Find where the given text appears and provide that cell's center as [X, Y] coordinate. 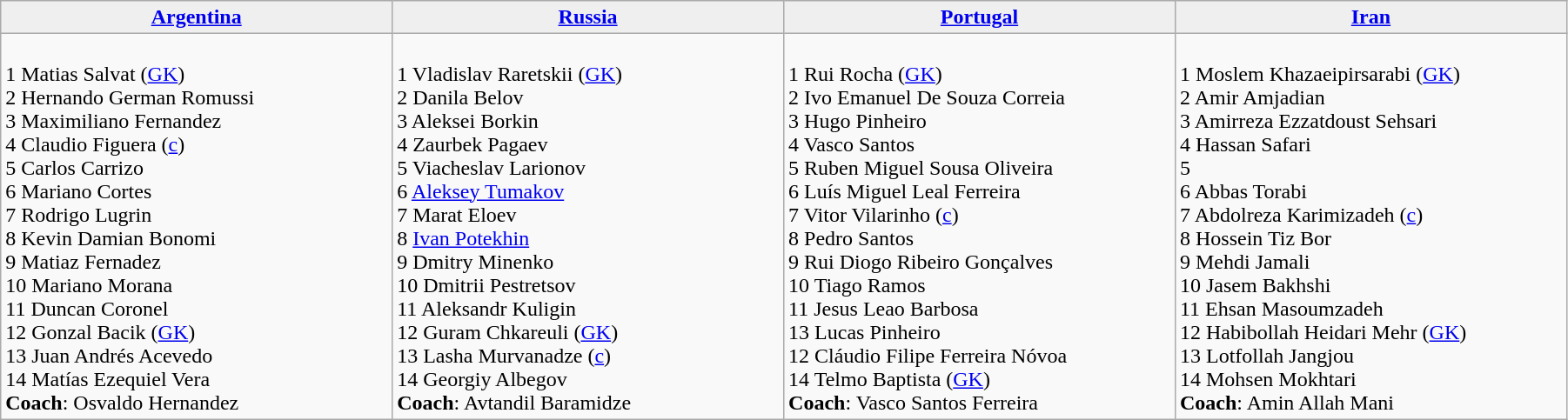
Iran [1370, 17]
Portugal [980, 17]
Argentina [197, 17]
Russia [588, 17]
